Pinpoint the cell where the given text exists, returning its [x, y] midpoint coordinate. 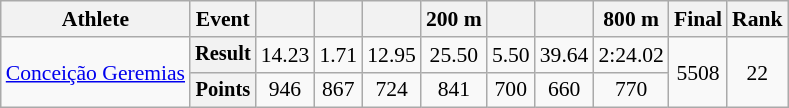
Conceição Geremias [96, 72]
39.64 [564, 55]
14.23 [286, 55]
660 [564, 90]
Rank [758, 19]
724 [392, 90]
Final [698, 19]
Points [223, 90]
5508 [698, 72]
946 [286, 90]
25.50 [454, 55]
Event [223, 19]
2:24.02 [630, 55]
22 [758, 72]
1.71 [338, 55]
12.95 [392, 55]
841 [454, 90]
Athlete [96, 19]
867 [338, 90]
700 [511, 90]
Result [223, 55]
200 m [454, 19]
800 m [630, 19]
770 [630, 90]
5.50 [511, 55]
